Scan for the cell matching the given text and deliver its (x, y) coordinate at center. 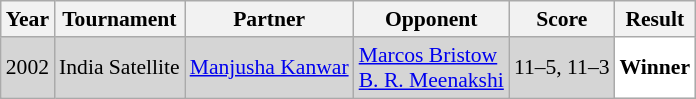
Opponent (432, 19)
Partner (270, 19)
Tournament (120, 19)
Marcos Bristow B. R. Meenakshi (432, 68)
11–5, 11–3 (562, 68)
Score (562, 19)
2002 (28, 68)
Winner (656, 68)
Manjusha Kanwar (270, 68)
India Satellite (120, 68)
Year (28, 19)
Result (656, 19)
